Identify which cell holds the provided text, then report its (X, Y) central coordinate. 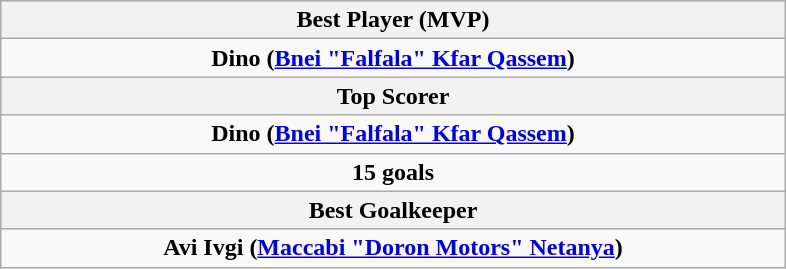
Best Player (MVP) (394, 20)
Best Goalkeeper (394, 210)
15 goals (394, 172)
Top Scorer (394, 96)
Avi Ivgi (Maccabi "Doron Motors" Netanya) (394, 248)
